Scan for the cell matching the given text and deliver its [x, y] coordinate at center. 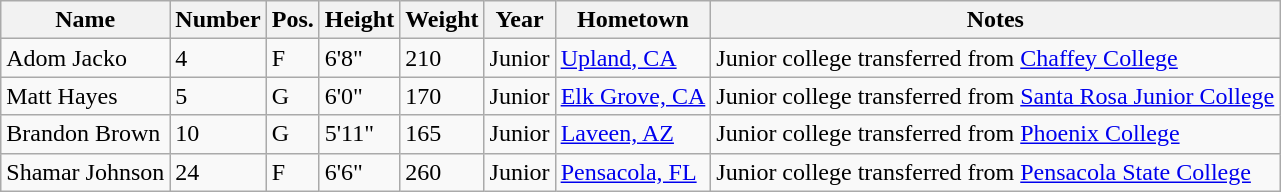
5 [218, 96]
260 [442, 172]
Name [86, 20]
170 [442, 96]
Matt Hayes [86, 96]
Junior college transferred from Chaffey College [996, 58]
Year [520, 20]
Upland, CA [633, 58]
Elk Grove, CA [633, 96]
Junior college transferred from Pensacola State College [996, 172]
Shamar Johnson [86, 172]
4 [218, 58]
Junior college transferred from Santa Rosa Junior College [996, 96]
Brandon Brown [86, 134]
Junior college transferred from Phoenix College [996, 134]
6'0" [359, 96]
5'11" [359, 134]
Hometown [633, 20]
Height [359, 20]
6'6" [359, 172]
24 [218, 172]
10 [218, 134]
Weight [442, 20]
Number [218, 20]
Adom Jacko [86, 58]
Pos. [292, 20]
6'8" [359, 58]
Pensacola, FL [633, 172]
210 [442, 58]
Notes [996, 20]
Laveen, AZ [633, 134]
165 [442, 134]
